Locate the cell with the specified text and output its (X, Y) center coordinate. 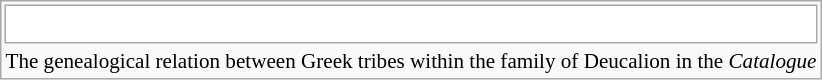
The genealogical relation between Greek tribes within the family of Deucalion in the Catalogue (411, 61)
